Identify which cell holds the provided text, then report its [X, Y] central coordinate. 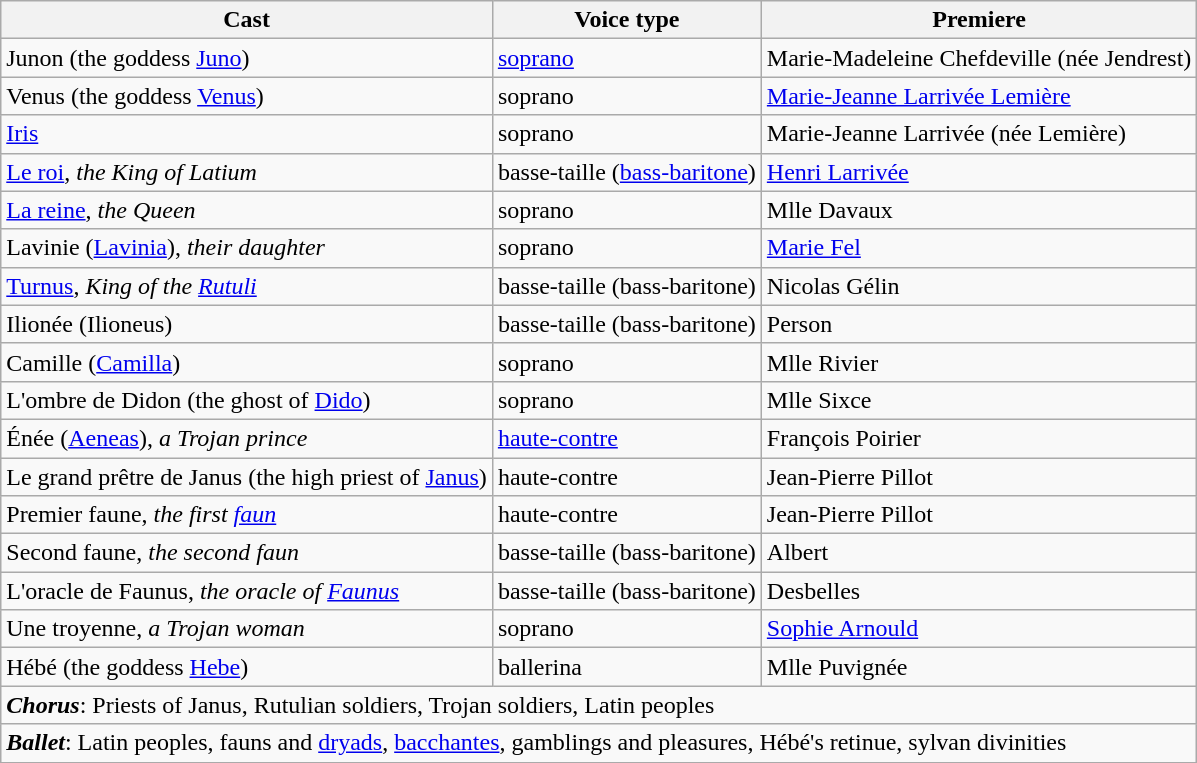
Mlle Rivier [979, 362]
Lavinie (Lavinia), their daughter [247, 248]
Premiere [979, 20]
Chorus: Priests of Janus, Rutulian soldiers, Trojan soldiers, Latin peoples [599, 705]
Henri Larrivée [979, 172]
Venus (the goddess Venus) [247, 96]
Marie-Jeanne Larrivée Lemière [979, 96]
Nicolas Gélin [979, 286]
Ilionée (Ilioneus) [247, 324]
Premier faune, the first faun [247, 515]
Person [979, 324]
Marie Fel [979, 248]
Turnus, King of the Rutuli [247, 286]
Le grand prêtre de Janus (the high priest of Janus) [247, 477]
François Poirier [979, 438]
Cast [247, 20]
L'ombre de Didon (the ghost of Dido) [247, 400]
Voice type [626, 20]
Une troyenne, a Trojan woman [247, 629]
ballerina [626, 667]
Camille (Camilla) [247, 362]
L'oracle de Faunus, the oracle of Faunus [247, 591]
Le roi, the King of Latium [247, 172]
Sophie Arnould [979, 629]
Mlle Sixce [979, 400]
Mlle Puvignée [979, 667]
Second faune, the second faun [247, 553]
Albert [979, 553]
Desbelles [979, 591]
Marie-Madeleine Chefdeville (née Jendrest) [979, 58]
Ballet: Latin peoples, fauns and dryads, bacchantes, gamblings and pleasures, Hébé's retinue, sylvan divinities [599, 743]
La reine, the Queen [247, 210]
Énée (Aeneas), a Trojan prince [247, 438]
Iris [247, 134]
Mlle Davaux [979, 210]
Marie-Jeanne Larrivée (née Lemière) [979, 134]
Hébé (the goddess Hebe) [247, 667]
Junon (the goddess Juno) [247, 58]
